Find where the given text appears and provide that cell's center as [X, Y] coordinate. 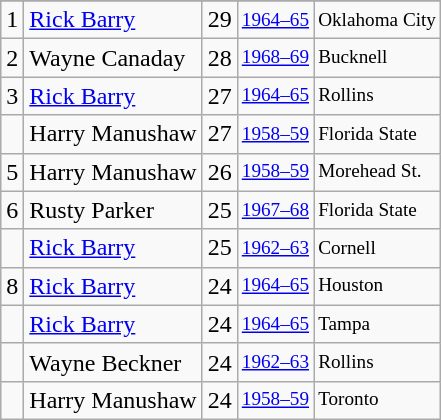
5 [12, 172]
6 [12, 210]
29 [220, 20]
Wayne Beckner [113, 362]
Wayne Canaday [113, 58]
Cornell [378, 248]
Tampa [378, 324]
2 [12, 58]
Rusty Parker [113, 210]
Houston [378, 286]
3 [12, 96]
1 [12, 20]
1967–68 [275, 210]
8 [12, 286]
Toronto [378, 400]
Oklahoma City [378, 20]
28 [220, 58]
Bucknell [378, 58]
1968–69 [275, 58]
Morehead St. [378, 172]
26 [220, 172]
